Scan for the cell matching the given text and deliver its (X, Y) coordinate at center. 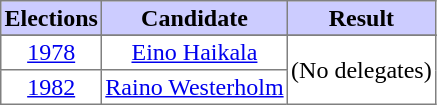
(No delegates) (361, 70)
Candidate (195, 18)
1978 (52, 52)
1982 (52, 87)
Raino Westerholm (195, 87)
Elections (52, 18)
Result (361, 18)
Eino Haikala (195, 52)
